Return the (X, Y) coordinate for the center point of the cell that contains the specified text.  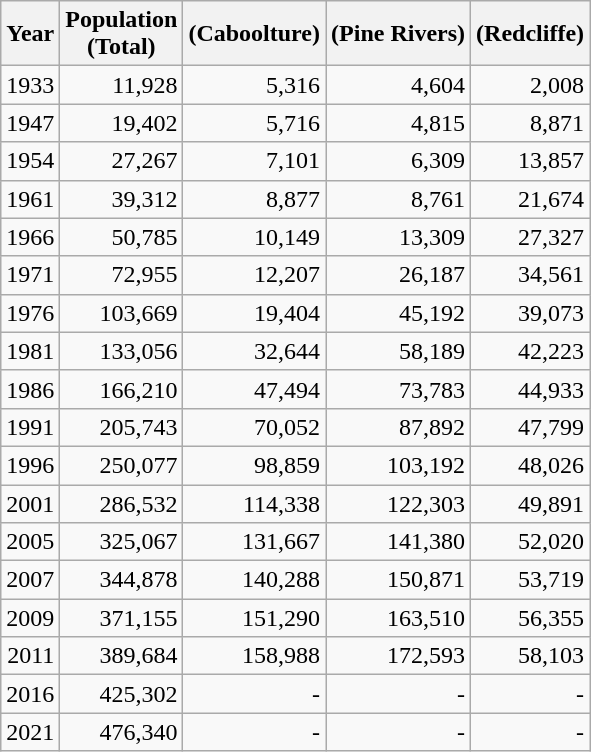
4,815 (398, 123)
163,510 (398, 618)
27,267 (122, 161)
(Caboolture) (254, 34)
1976 (30, 313)
2011 (30, 656)
26,187 (398, 275)
141,380 (398, 542)
1954 (30, 161)
44,933 (530, 389)
325,067 (122, 542)
389,684 (122, 656)
476,340 (122, 732)
47,799 (530, 427)
1947 (30, 123)
Population(Total) (122, 34)
Year (30, 34)
1986 (30, 389)
205,743 (122, 427)
344,878 (122, 580)
103,669 (122, 313)
21,674 (530, 199)
(Redcliffe) (530, 34)
72,955 (122, 275)
5,316 (254, 85)
131,667 (254, 542)
50,785 (122, 237)
1996 (30, 465)
172,593 (398, 656)
8,761 (398, 199)
2007 (30, 580)
1981 (30, 351)
56,355 (530, 618)
2,008 (530, 85)
8,871 (530, 123)
2021 (30, 732)
2009 (30, 618)
2005 (30, 542)
122,303 (398, 503)
7,101 (254, 161)
47,494 (254, 389)
114,338 (254, 503)
48,026 (530, 465)
12,207 (254, 275)
286,532 (122, 503)
13,857 (530, 161)
1971 (30, 275)
103,192 (398, 465)
58,189 (398, 351)
(Pine Rivers) (398, 34)
32,644 (254, 351)
166,210 (122, 389)
19,402 (122, 123)
39,312 (122, 199)
5,716 (254, 123)
8,877 (254, 199)
133,056 (122, 351)
34,561 (530, 275)
42,223 (530, 351)
4,604 (398, 85)
140,288 (254, 580)
150,871 (398, 580)
98,859 (254, 465)
58,103 (530, 656)
45,192 (398, 313)
1961 (30, 199)
151,290 (254, 618)
73,783 (398, 389)
52,020 (530, 542)
425,302 (122, 694)
87,892 (398, 427)
1933 (30, 85)
39,073 (530, 313)
13,309 (398, 237)
53,719 (530, 580)
2001 (30, 503)
49,891 (530, 503)
1991 (30, 427)
6,309 (398, 161)
11,928 (122, 85)
70,052 (254, 427)
19,404 (254, 313)
250,077 (122, 465)
10,149 (254, 237)
27,327 (530, 237)
371,155 (122, 618)
1966 (30, 237)
2016 (30, 694)
158,988 (254, 656)
